Search for the cell housing the specified text and yield its [X, Y] center coordinate. 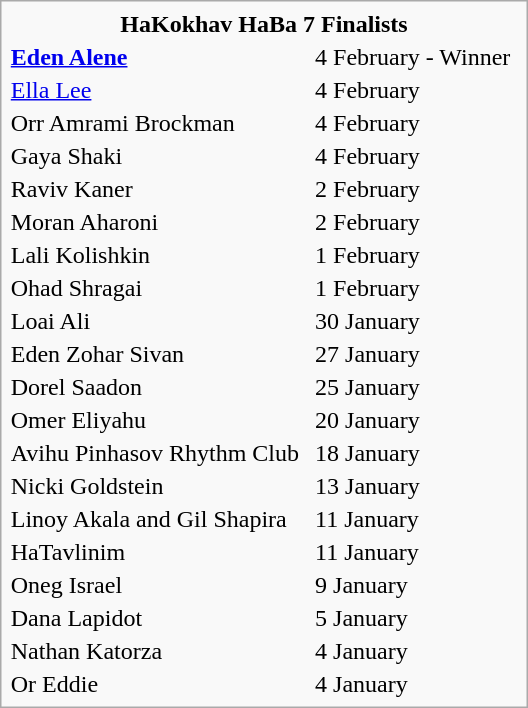
Omer Eliyahu [160, 420]
Moran Aharoni [160, 222]
9 January [416, 585]
Gaya Shaki [160, 156]
18 January [416, 453]
Nicki Goldstein [160, 486]
Ella Lee [160, 90]
27 January [416, 354]
4 February - Winner [416, 57]
Avihu Pinhasov Rhythm Club [160, 453]
Lali Kolishkin [160, 255]
25 January [416, 387]
20 January [416, 420]
Dana Lapidot [160, 618]
HaTavlinim [160, 552]
Linoy Akala and Gil Shapira [160, 519]
HaKokhav HaBa 7 Finalists [264, 24]
Orr Amrami Brockman [160, 123]
30 January [416, 321]
Eden Zohar Sivan [160, 354]
Ohad Shragai [160, 288]
13 January [416, 486]
Dorel Saadon [160, 387]
5 January [416, 618]
Oneg Israel [160, 585]
Raviv Kaner [160, 189]
Loai Ali [160, 321]
Eden Alene [160, 57]
Nathan Katorza [160, 651]
Or Eddie [160, 684]
